Detect which cell encompasses the target text, then output its (X, Y) center coordinate. 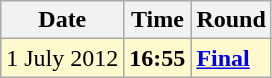
1 July 2012 (62, 58)
Date (62, 20)
Final (231, 58)
16:55 (158, 58)
Time (158, 20)
Round (231, 20)
